Capture the cell that displays the provided text and extract its (x, y) central coordinate. 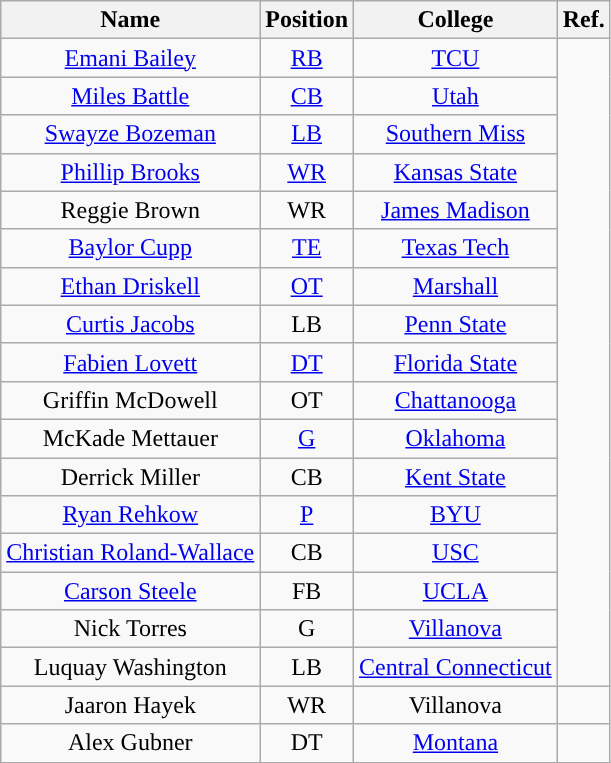
Carson Steele (130, 591)
Curtis Jacobs (130, 324)
Jaaron Hayek (130, 705)
UCLA (456, 591)
Ryan Rehkow (130, 515)
McKade Mettauer (130, 438)
USC (456, 553)
Swayze Bozeman (130, 134)
Texas Tech (456, 248)
Kansas State (456, 172)
BYU (456, 515)
FB (307, 591)
Emani Bailey (130, 58)
Oklahoma (456, 438)
Ref. (584, 20)
Name (130, 20)
Phillip Brooks (130, 172)
Luquay Washington (130, 667)
Alex Gubner (130, 743)
Kent State (456, 477)
Fabien Lovett (130, 362)
Utah (456, 96)
Christian Roland-Wallace (130, 553)
TE (307, 248)
Penn State (456, 324)
Central Connecticut (456, 667)
Reggie Brown (130, 210)
College (456, 20)
Position (307, 20)
P (307, 515)
Miles Battle (130, 96)
Baylor Cupp (130, 248)
Chattanooga (456, 400)
Ethan Driskell (130, 286)
TCU (456, 58)
RB (307, 58)
Griffin McDowell (130, 400)
James Madison (456, 210)
Southern Miss (456, 134)
Derrick Miller (130, 477)
Marshall (456, 286)
Florida State (456, 362)
Montana (456, 743)
Nick Torres (130, 629)
